Identify which cell holds the provided text, then report its [X, Y] central coordinate. 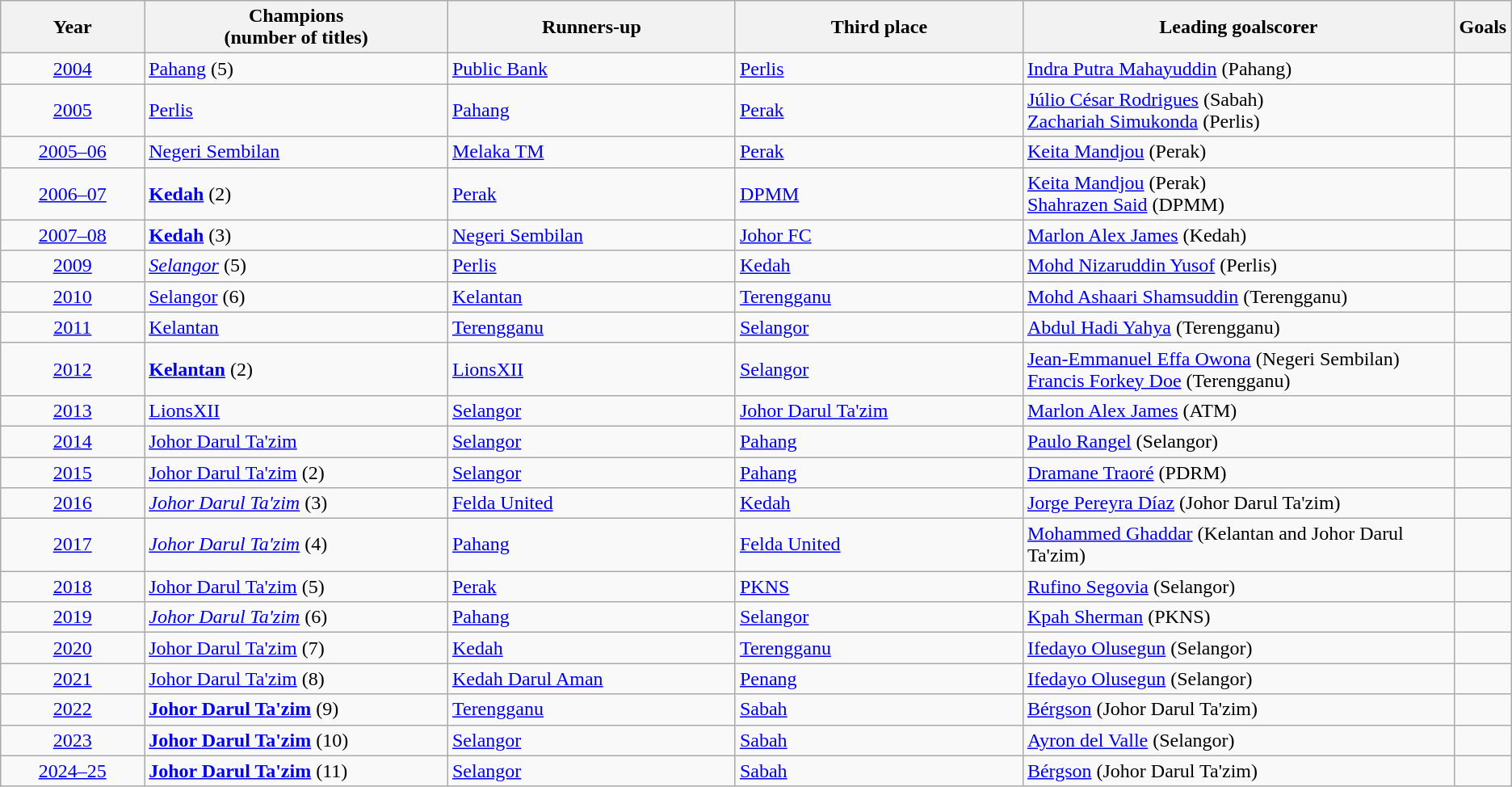
2017 [73, 545]
Leading goalscorer [1238, 27]
Goals [1483, 27]
Júlio César Rodrigues (Sabah) Zachariah Simukonda (Perlis) [1238, 110]
2004 [73, 69]
2009 [73, 266]
Keita Mandjou (Perak) Shahrazen Said (DPMM) [1238, 194]
2013 [73, 410]
Marlon Alex James (ATM) [1238, 410]
Champions(number of titles) [296, 27]
Kedah Darul Aman [591, 679]
Dramane Traoré (PDRM) [1238, 473]
2010 [73, 297]
2022 [73, 709]
Mohd Nizaruddin Yusof (Perlis) [1238, 266]
2014 [73, 441]
2006–07 [73, 194]
Melaka TM [591, 152]
Johor Darul Ta'zim (7) [296, 648]
2021 [73, 679]
2023 [73, 740]
Johor Darul Ta'zim (11) [296, 771]
Johor Darul Ta'zim (10) [296, 740]
2007–08 [73, 235]
Johor Darul Ta'zim (6) [296, 617]
2024–25 [73, 771]
Selangor (6) [296, 297]
Year [73, 27]
Marlon Alex James (Kedah) [1238, 235]
Paulo Rangel (Selangor) [1238, 441]
Rufino Segovia (Selangor) [1238, 587]
Jean-Emmanuel Effa Owona (Negeri Sembilan) Francis Forkey Doe (Terengganu) [1238, 368]
2016 [73, 503]
Runners-up [591, 27]
Public Bank [591, 69]
2011 [73, 327]
Keita Mandjou (Perak) [1238, 152]
Penang [879, 679]
Kelantan (2) [296, 368]
2015 [73, 473]
Indra Putra Mahayuddin (Pahang) [1238, 69]
Mohammed Ghaddar (Kelantan and Johor Darul Ta'zim) [1238, 545]
2005–06 [73, 152]
Selangor (5) [296, 266]
PKNS [879, 587]
Johor Darul Ta'zim (2) [296, 473]
Johor Darul Ta'zim (8) [296, 679]
Mohd Ashaari Shamsuddin (Terengganu) [1238, 297]
Pahang (5) [296, 69]
DPMM [879, 194]
2012 [73, 368]
Kedah (2) [296, 194]
Abdul Hadi Yahya (Terengganu) [1238, 327]
2019 [73, 617]
Kedah (3) [296, 235]
Ayron del Valle (Selangor) [1238, 740]
Jorge Pereyra Díaz (Johor Darul Ta'zim) [1238, 503]
2020 [73, 648]
Johor Darul Ta'zim (4) [296, 545]
2018 [73, 587]
Kpah Sherman (PKNS) [1238, 617]
Johor FC [879, 235]
Third place [879, 27]
Johor Darul Ta'zim (3) [296, 503]
2005 [73, 110]
Johor Darul Ta'zim (5) [296, 587]
Johor Darul Ta'zim (9) [296, 709]
